Pinpoint the cell where the given text exists, returning its [X, Y] midpoint coordinate. 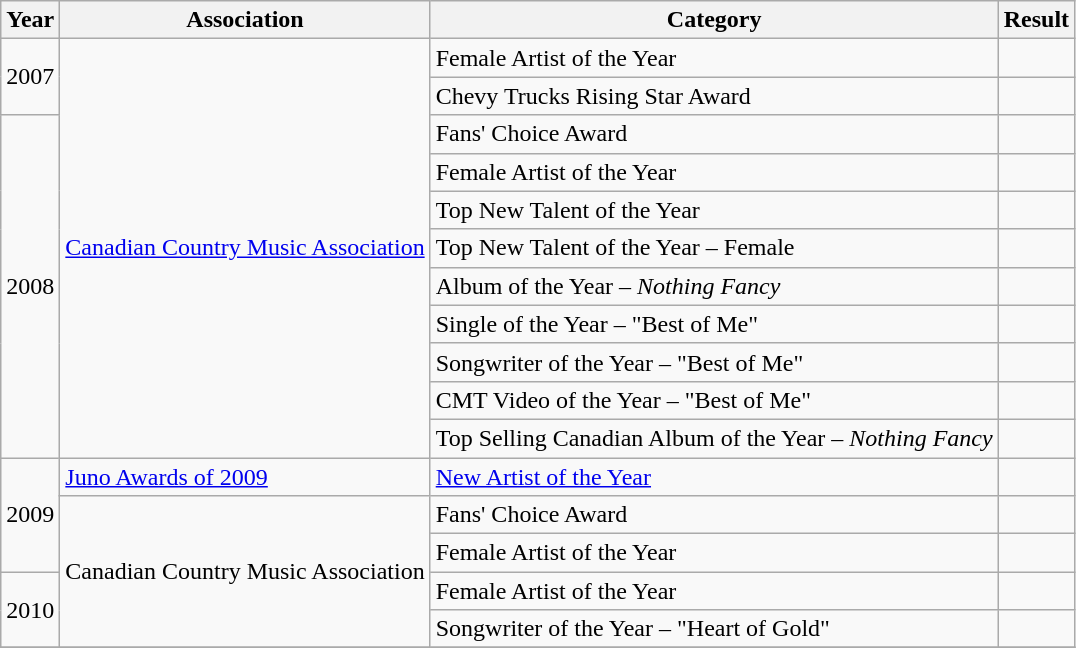
Top New Talent of the Year [714, 210]
Juno Awards of 2009 [245, 477]
2009 [30, 515]
2007 [30, 77]
Chevy Trucks Rising Star Award [714, 96]
Result [1036, 20]
Album of the Year – Nothing Fancy [714, 286]
Songwriter of the Year – "Best of Me" [714, 362]
Association [245, 20]
Category [714, 20]
Songwriter of the Year – "Heart of Gold" [714, 629]
Top Selling Canadian Album of the Year – Nothing Fancy [714, 438]
2010 [30, 610]
2008 [30, 286]
Year [30, 20]
Top New Talent of the Year – Female [714, 248]
CMT Video of the Year – "Best of Me" [714, 400]
New Artist of the Year [714, 477]
Single of the Year – "Best of Me" [714, 324]
